Pinpoint the cell where the given text exists, returning its (X, Y) midpoint coordinate. 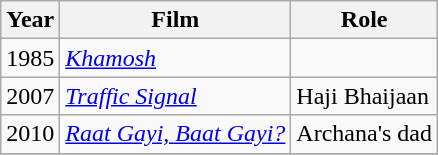
Haji Bhaijaan (364, 96)
Archana's dad (364, 134)
Raat Gayi, Baat Gayi? (176, 134)
Year (30, 20)
Khamosh (176, 58)
1985 (30, 58)
Role (364, 20)
Film (176, 20)
Traffic Signal (176, 96)
2010 (30, 134)
2007 (30, 96)
